Output the [x, y] coordinate of the center of the cell containing the given text.  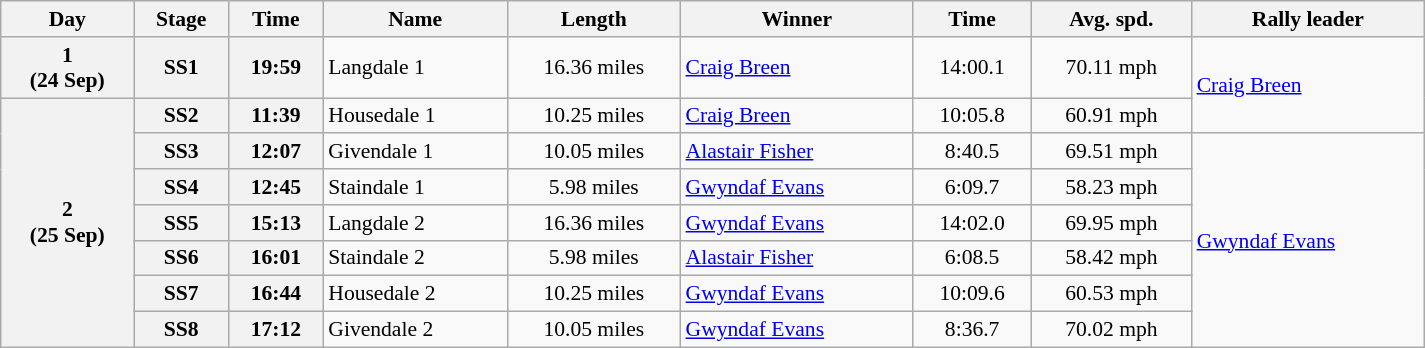
8:36.7 [972, 330]
SS5 [182, 223]
Housedale 1 [415, 116]
Stage [182, 19]
SS1 [182, 68]
Winner [798, 19]
11:39 [276, 116]
SS7 [182, 294]
19:59 [276, 68]
60.53 mph [1111, 294]
SS2 [182, 116]
70.11 mph [1111, 68]
Avg. spd. [1111, 19]
SS4 [182, 187]
Name [415, 19]
10:05.8 [972, 116]
8:40.5 [972, 152]
SS6 [182, 258]
Housedale 2 [415, 294]
Day [68, 19]
60.91 mph [1111, 116]
58.23 mph [1111, 187]
16:44 [276, 294]
6:09.7 [972, 187]
58.42 mph [1111, 258]
14:00.1 [972, 68]
70.02 mph [1111, 330]
69.51 mph [1111, 152]
Givendale 1 [415, 152]
SS8 [182, 330]
17:12 [276, 330]
SS3 [182, 152]
10:09.6 [972, 294]
1(24 Sep) [68, 68]
Staindale 2 [415, 258]
2(25 Sep) [68, 222]
Langdale 1 [415, 68]
Length [594, 19]
15:13 [276, 223]
Givendale 2 [415, 330]
14:02.0 [972, 223]
Langdale 2 [415, 223]
Rally leader [1308, 19]
16:01 [276, 258]
6:08.5 [972, 258]
69.95 mph [1111, 223]
Staindale 1 [415, 187]
12:07 [276, 152]
12:45 [276, 187]
